Output the [X, Y] coordinate of the center of the cell containing the given text.  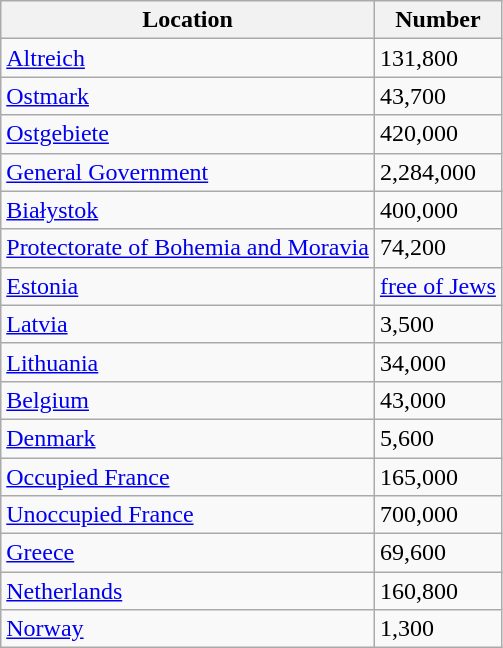
Belgium [188, 400]
69,600 [438, 553]
free of Jews [438, 286]
Protectorate of Bohemia and Moravia [188, 248]
43,700 [438, 96]
Norway [188, 629]
5,600 [438, 438]
Denmark [188, 438]
74,200 [438, 248]
Białystok [188, 210]
165,000 [438, 477]
Lithuania [188, 362]
1,300 [438, 629]
Number [438, 20]
3,500 [438, 324]
Occupied France [188, 477]
700,000 [438, 515]
34,000 [438, 362]
Latvia [188, 324]
Estonia [188, 286]
160,800 [438, 591]
2,284,000 [438, 172]
Ostgebiete [188, 134]
131,800 [438, 58]
Ostmark [188, 96]
Greece [188, 553]
400,000 [438, 210]
Location [188, 20]
43,000 [438, 400]
420,000 [438, 134]
Netherlands [188, 591]
Altreich [188, 58]
Unoccupied France [188, 515]
General Government [188, 172]
